Pinpoint the cell where the given text exists, returning its (X, Y) midpoint coordinate. 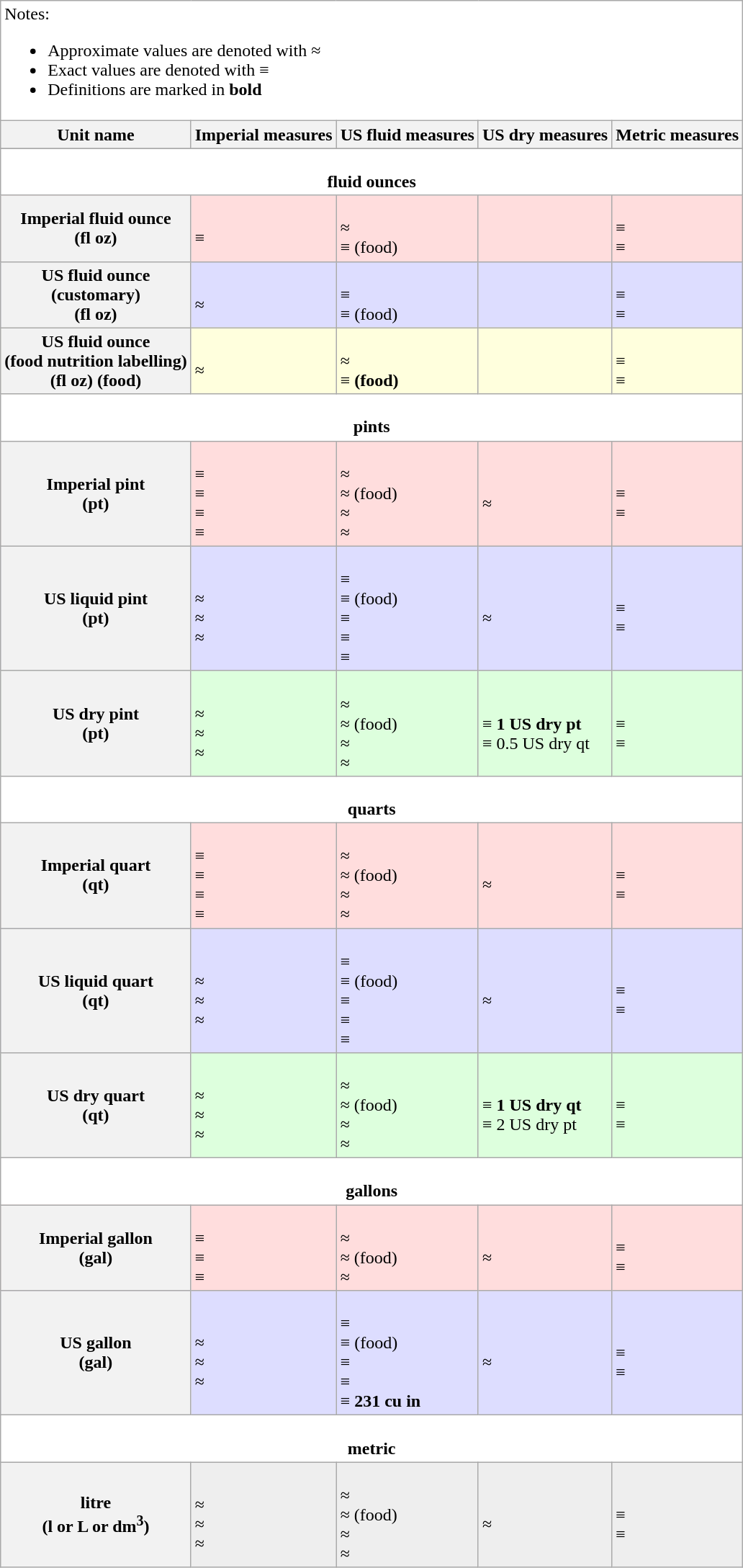
Metric measures (677, 135)
pints (371, 418)
metric (371, 1439)
≈ ≈ (food) ≈ (407, 1247)
≡ ≡ (food) (407, 295)
US liquid pint(pt) (96, 608)
≡ ≡ ≡ (264, 1247)
litre(l or L or dm3) (96, 1515)
quarts (371, 799)
US gallon(gal) (96, 1353)
US fluid ounce(customary)(fl oz) (96, 295)
≡ 1 US dry qt ≡ 2 US dry pt (544, 1106)
≡ (264, 228)
Unit name (96, 135)
Imperial measures (264, 135)
≡ ≡ (food) ≡ ≡ ≡ 231 cu in (407, 1353)
US dry measures (544, 135)
US fluid ounce(food nutrition labelling)(fl oz) (food) (96, 361)
US dry quart(qt) (96, 1106)
Imperial quart(qt) (96, 875)
≡ 1 US dry pt ≡ 0.5 US dry qt (544, 723)
US liquid quart(qt) (96, 990)
Imperial fluid ounce(fl oz) (96, 228)
US dry pint(pt) (96, 723)
US fluid measures (407, 135)
Imperial pint (pt) (96, 493)
Imperial gallon(gal) (96, 1247)
Notes:Approximate values are denoted with ≈Exact values are denoted with ≡Definitions are marked in bold (371, 61)
fluid ounces (371, 171)
gallons (371, 1181)
